Extract the [x, y] coordinate from the center of the cell holding the provided text.  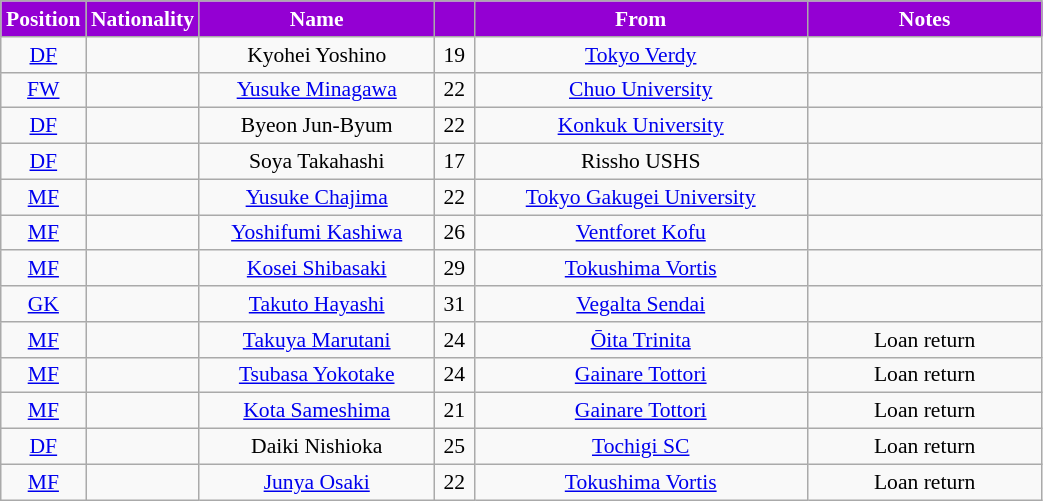
Yusuke Chajima [316, 197]
Rissho USHS [640, 162]
19 [454, 55]
17 [454, 162]
Byeon Jun-Byum [316, 126]
Konkuk University [640, 126]
Vegalta Sendai [640, 304]
Tochigi SC [640, 447]
Nationality [142, 19]
Yoshifumi Kashiwa [316, 233]
Ōita Trinita [640, 340]
25 [454, 447]
Tsubasa Yokotake [316, 375]
Name [316, 19]
Takuya Marutani [316, 340]
31 [454, 304]
Position [44, 19]
Tokyo Gakugei University [640, 197]
Kyohei Yoshino [316, 55]
29 [454, 269]
Chuo University [640, 90]
FW [44, 90]
Ventforet Kofu [640, 233]
Tokyo Verdy [640, 55]
Junya Osaki [316, 482]
Takuto Hayashi [316, 304]
26 [454, 233]
Kosei Shibasaki [316, 269]
Notes [924, 19]
From [640, 19]
21 [454, 411]
Daiki Nishioka [316, 447]
Yusuke Minagawa [316, 90]
Kota Sameshima [316, 411]
Soya Takahashi [316, 162]
GK [44, 304]
